Scan for the cell matching the given text and deliver its (x, y) coordinate at center. 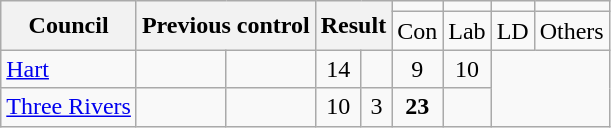
Lab (467, 31)
3 (376, 107)
LD (512, 31)
Previous control (226, 26)
23 (418, 107)
Council (69, 26)
14 (338, 69)
Others (572, 31)
Hart (69, 69)
Three Rivers (69, 107)
Con (418, 31)
9 (418, 69)
Result (353, 26)
